Capture the cell that displays the provided text and extract its [x, y] central coordinate. 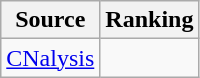
CNalysis [50, 58]
Ranking [150, 20]
Source [50, 20]
